Pinpoint the cell where the given text exists, returning its (X, Y) midpoint coordinate. 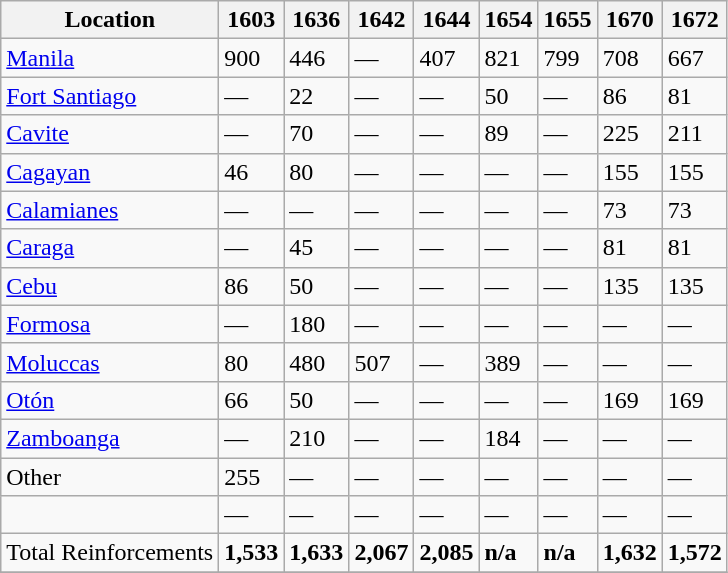
389 (508, 362)
66 (252, 400)
Other (110, 477)
89 (508, 134)
46 (252, 172)
1,572 (694, 553)
Location (110, 20)
900 (252, 58)
821 (508, 58)
Otón (110, 400)
1642 (382, 20)
Total Reinforcements (110, 553)
Caraga (110, 248)
2,067 (382, 553)
180 (316, 324)
2,085 (446, 553)
1,533 (252, 553)
Cagayan (110, 172)
1644 (446, 20)
211 (694, 134)
1654 (508, 20)
1,632 (630, 553)
1672 (694, 20)
22 (316, 96)
708 (630, 58)
799 (568, 58)
184 (508, 438)
255 (252, 477)
667 (694, 58)
70 (316, 134)
1,633 (316, 553)
225 (630, 134)
Calamianes (110, 210)
Fort Santiago (110, 96)
507 (382, 362)
Moluccas (110, 362)
1670 (630, 20)
Cebu (110, 286)
1655 (568, 20)
Zamboanga (110, 438)
480 (316, 362)
1636 (316, 20)
Manila (110, 58)
Cavite (110, 134)
407 (446, 58)
1603 (252, 20)
210 (316, 438)
45 (316, 248)
446 (316, 58)
Formosa (110, 324)
